Determine the (x, y) coordinate at the center of the cell enclosing the given text.  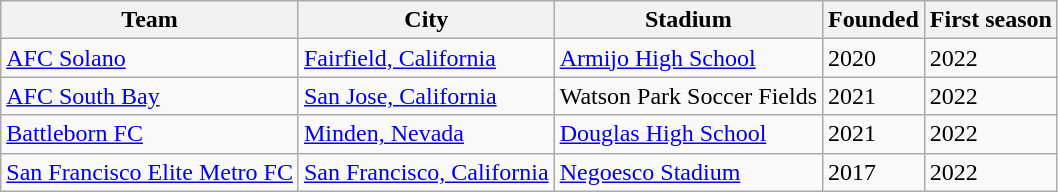
City (426, 20)
San Jose, California (426, 96)
San Francisco Elite Metro FC (150, 172)
Stadium (688, 20)
First season (990, 20)
Team (150, 20)
Armijo High School (688, 58)
AFC South Bay (150, 96)
Negoesco Stadium (688, 172)
Minden, Nevada (426, 134)
Watson Park Soccer Fields (688, 96)
San Francisco, California (426, 172)
AFC Solano (150, 58)
Fairfield, California (426, 58)
Douglas High School (688, 134)
Battleborn FC (150, 134)
2020 (874, 58)
2017 (874, 172)
Founded (874, 20)
